Return [X, Y] of the center of cell containing provided text 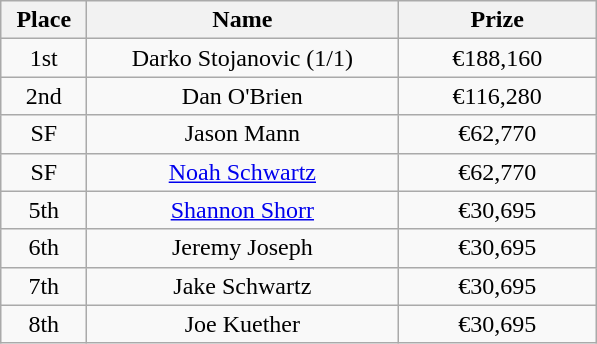
1st [44, 58]
Prize [498, 20]
Shannon Shorr [242, 210]
Dan O'Brien [242, 96]
2nd [44, 96]
Jake Schwartz [242, 286]
€188,160 [498, 58]
7th [44, 286]
Noah Schwartz [242, 172]
Jeremy Joseph [242, 248]
Jason Mann [242, 134]
Darko Stojanovic (1/1) [242, 58]
Joe Kuether [242, 324]
8th [44, 324]
6th [44, 248]
Name [242, 20]
5th [44, 210]
€116,280 [498, 96]
Place [44, 20]
